Detect which cell encompasses the target text, then output its [X, Y] center coordinate. 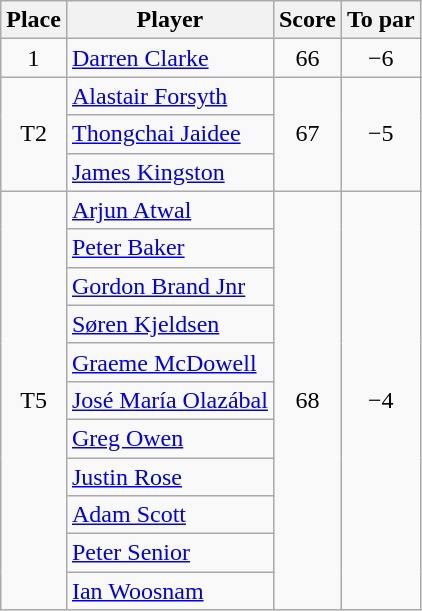
−5 [380, 134]
67 [307, 134]
T2 [34, 134]
Gordon Brand Jnr [170, 286]
68 [307, 400]
Score [307, 20]
Søren Kjeldsen [170, 324]
Player [170, 20]
José María Olazábal [170, 400]
1 [34, 58]
Arjun Atwal [170, 210]
66 [307, 58]
−4 [380, 400]
Ian Woosnam [170, 591]
Graeme McDowell [170, 362]
To par [380, 20]
T5 [34, 400]
Peter Senior [170, 553]
Thongchai Jaidee [170, 134]
Justin Rose [170, 477]
Alastair Forsyth [170, 96]
James Kingston [170, 172]
Peter Baker [170, 248]
Place [34, 20]
Greg Owen [170, 438]
−6 [380, 58]
Darren Clarke [170, 58]
Adam Scott [170, 515]
